For the text-containing cell, return its midpoint in [X, Y] coordinate format. 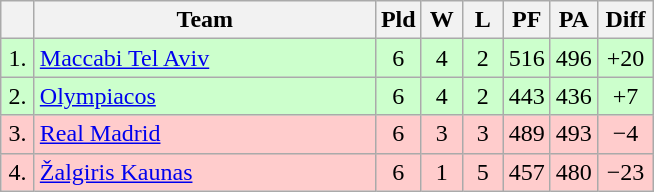
443 [526, 96]
496 [574, 58]
457 [526, 172]
436 [574, 96]
+20 [625, 58]
PF [526, 20]
4. [18, 172]
489 [526, 134]
Real Madrid [204, 134]
Žalgiris Kaunas [204, 172]
L [482, 20]
W [442, 20]
1. [18, 58]
Olympiacos [204, 96]
PA [574, 20]
493 [574, 134]
Pld [398, 20]
Maccabi Tel Aviv [204, 58]
1 [442, 172]
−23 [625, 172]
516 [526, 58]
Team [204, 20]
−4 [625, 134]
480 [574, 172]
3. [18, 134]
Diff [625, 20]
+7 [625, 96]
5 [482, 172]
2. [18, 96]
